Output the (x, y) coordinate of the center of the cell containing the given text.  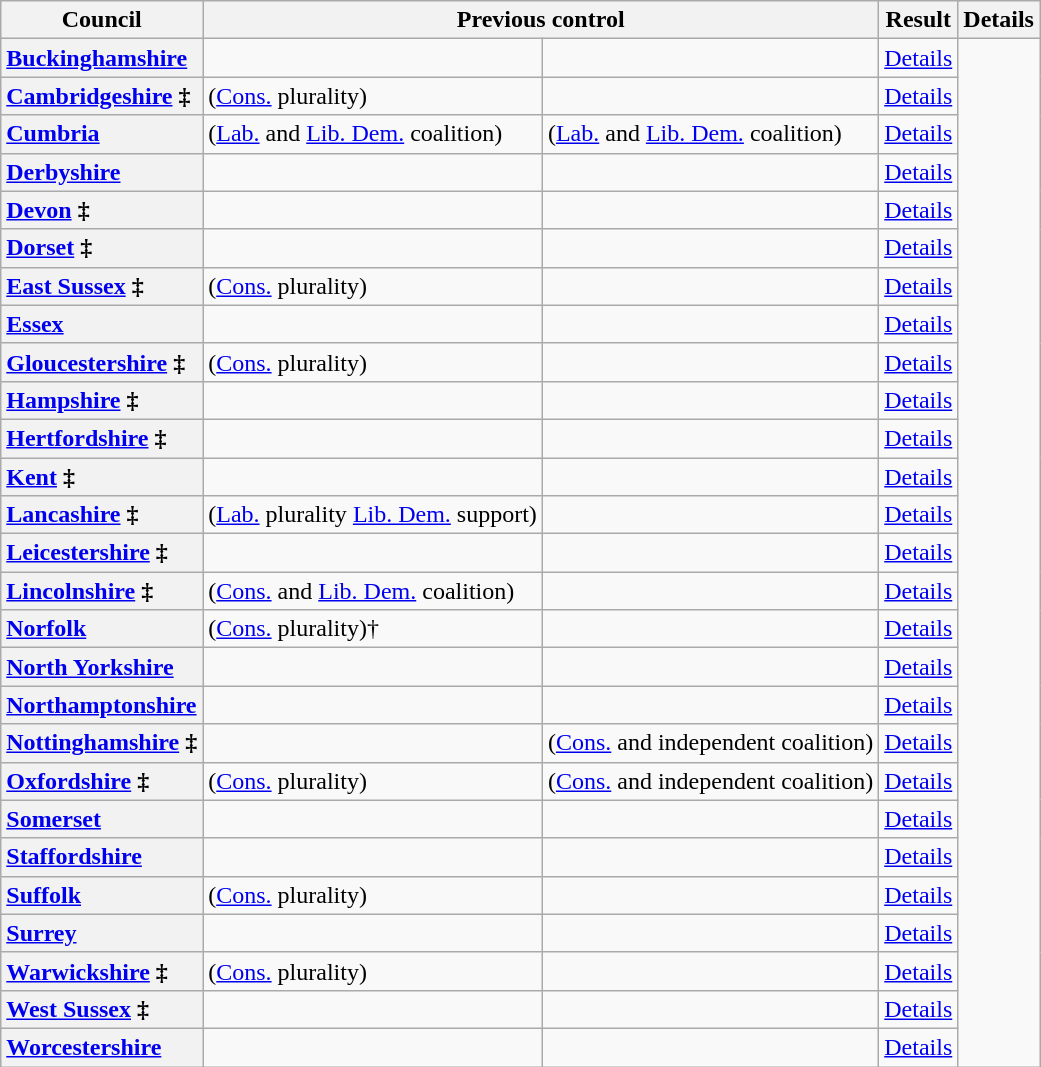
Warwickshire ‡ (102, 971)
Somerset (102, 819)
Leicestershire ‡ (102, 553)
East Sussex ‡ (102, 286)
Lincolnshire ‡ (102, 591)
(Lab. plurality Lib. Dem. support) (373, 515)
Devon ‡ (102, 210)
Oxfordshire ‡ (102, 781)
Kent ‡ (102, 477)
Previous control (541, 20)
Nottinghamshire ‡ (102, 743)
North Yorkshire (102, 667)
Cumbria (102, 134)
Worcestershire (102, 1047)
(Cons. plurality)† (373, 629)
Derbyshire (102, 172)
Surrey (102, 933)
Hertfordshire ‡ (102, 438)
Cambridgeshire ‡ (102, 96)
(Cons. and Lib. Dem. coalition) (373, 591)
Suffolk (102, 895)
Northamptonshire (102, 705)
Gloucestershire ‡ (102, 362)
Staffordshire (102, 857)
West Sussex ‡ (102, 1009)
Buckinghamshire (102, 58)
Essex (102, 324)
Council (102, 20)
Norfolk (102, 629)
Dorset ‡ (102, 248)
Result (918, 20)
Hampshire ‡ (102, 400)
Lancashire ‡ (102, 515)
